Capture the cell that displays the provided text and extract its (X, Y) central coordinate. 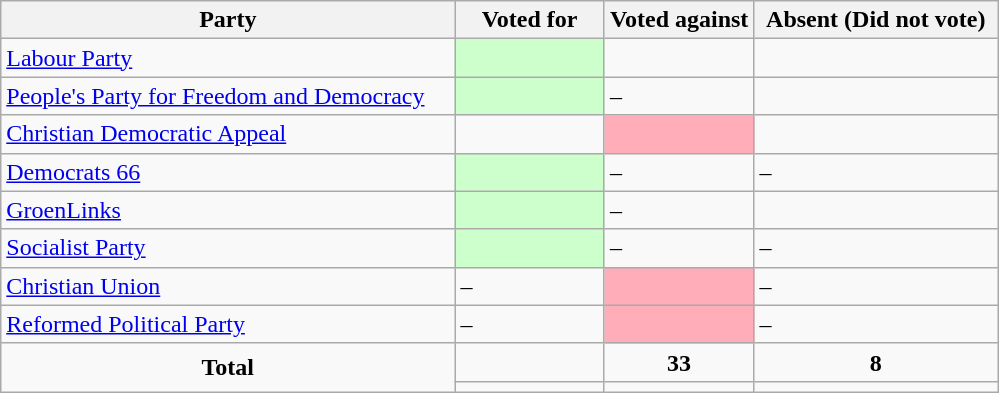
Total (228, 368)
Voted for (530, 20)
Democrats 66 (228, 172)
Reformed Political Party (228, 324)
Party (228, 20)
Socialist Party (228, 248)
Christian Democratic Appeal (228, 134)
33 (679, 362)
People's Party for Freedom and Democracy (228, 96)
Labour Party (228, 58)
Christian Union (228, 286)
8 (876, 362)
Absent (Did not vote) (876, 20)
Voted against (679, 20)
GroenLinks (228, 210)
